Detect which cell encompasses the target text, then output its [X, Y] center coordinate. 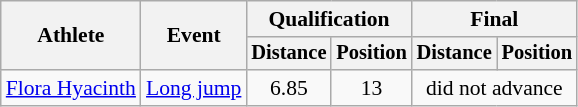
did not advance [494, 88]
Final [494, 19]
Long jump [194, 88]
6.85 [288, 88]
Qualification [328, 19]
Athlete [71, 36]
Flora Hyacinth [71, 88]
13 [371, 88]
Event [194, 36]
